Output the [x, y] coordinate of the center of the cell containing the given text.  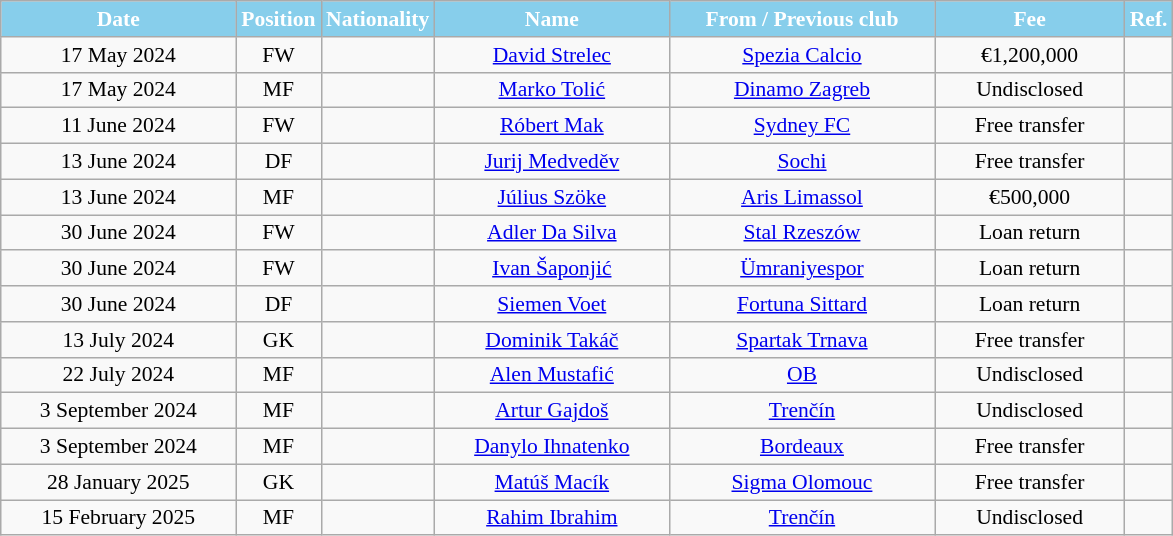
Róbert Mak [552, 126]
€500,000 [1030, 197]
Sigma Olomouc [802, 482]
15 February 2025 [118, 518]
13 July 2024 [118, 340]
Date [118, 19]
Matúš Macík [552, 482]
David Strelec [552, 55]
Sochi [802, 162]
Fee [1030, 19]
Name [552, 19]
Danylo Ihnatenko [552, 447]
Siemen Voet [552, 304]
Ivan Šaponjić [552, 269]
Alen Mustafić [552, 375]
From / Previous club [802, 19]
Dominik Takáč [552, 340]
Position [278, 19]
Bordeaux [802, 447]
Dinamo Zagreb [802, 90]
Ümraniyespor [802, 269]
Stal Rzeszów [802, 233]
Július Szöke [552, 197]
OB [802, 375]
Jurij Medveděv [552, 162]
Sydney FC [802, 126]
€1,200,000 [1030, 55]
Nationality [378, 19]
Artur Gajdoš [552, 411]
Spartak Trnava [802, 340]
Fortuna Sittard [802, 304]
22 July 2024 [118, 375]
Marko Tolić [552, 90]
Ref. [1149, 19]
11 June 2024 [118, 126]
Adler Da Silva [552, 233]
Spezia Calcio [802, 55]
Aris Limassol [802, 197]
Rahim Ibrahim [552, 518]
28 January 2025 [118, 482]
